Provide the (X, Y) coordinate of the cell's center where the given text is located.  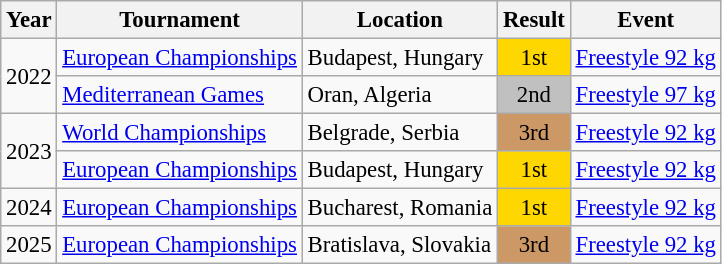
Location (400, 20)
Belgrade, Serbia (400, 133)
Freestyle 97 kg (646, 95)
2024 (29, 208)
Tournament (180, 20)
World Championships (180, 133)
Bratislava, Slovakia (400, 245)
2nd (534, 95)
Result (534, 20)
2023 (29, 152)
2025 (29, 245)
Oran, Algeria (400, 95)
2022 (29, 76)
Bucharest, Romania (400, 208)
Mediterranean Games (180, 95)
Event (646, 20)
Year (29, 20)
